Find where the given text appears and provide that cell's center as [x, y] coordinate. 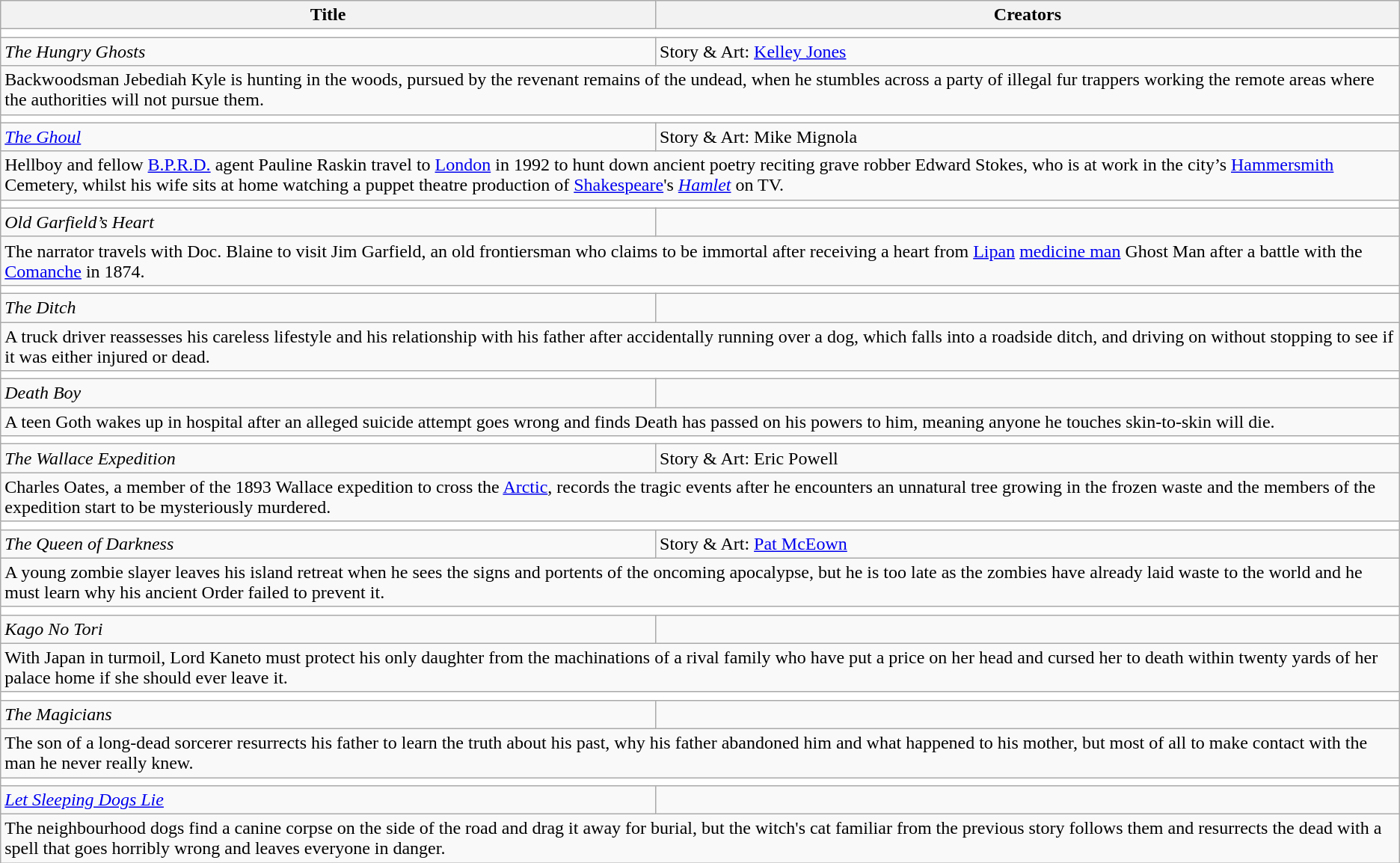
Story & Art: Kelley Jones [1028, 52]
The Queen of Darkness [328, 544]
Story & Art: Pat McEown [1028, 544]
Death Boy [328, 393]
The Magicians [328, 714]
The Hungry Ghosts [328, 52]
The Ghoul [328, 137]
The Ditch [328, 307]
Let Sleeping Dogs Lie [328, 800]
Kago No Tori [328, 629]
Old Garfield’s Heart [328, 222]
Creators [1028, 15]
The Wallace Expedition [328, 458]
Story & Art: Mike Mignola [1028, 137]
Title [328, 15]
Story & Art: Eric Powell [1028, 458]
